Return the (x, y) coordinate for the center point of the cell that contains the specified text.  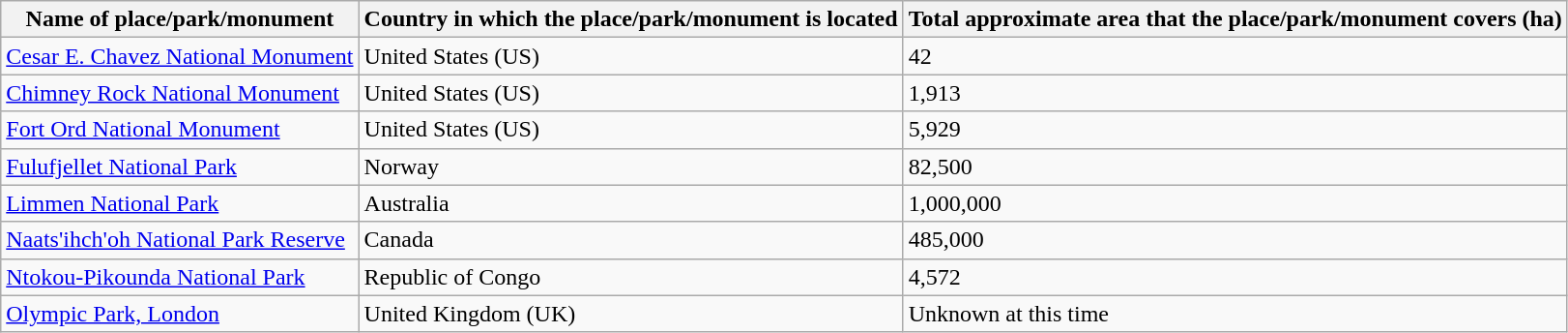
Republic of Congo (630, 277)
1,913 (1235, 93)
5,929 (1235, 130)
Fulufjellet National Park (180, 166)
82,500 (1235, 166)
Cesar E. Chavez National Monument (180, 56)
Limmen National Park (180, 203)
Naats'ihch'oh National Park Reserve (180, 240)
Fort Ord National Monument (180, 130)
Olympic Park, London (180, 314)
Norway (630, 166)
Australia (630, 203)
Country in which the place/park/monument is located (630, 19)
Total approximate area that the place/park/monument covers (ha) (1235, 19)
42 (1235, 56)
Chimney Rock National Monument (180, 93)
United Kingdom (UK) (630, 314)
1,000,000 (1235, 203)
4,572 (1235, 277)
Name of place/park/monument (180, 19)
Ntokou-Pikounda National Park (180, 277)
485,000 (1235, 240)
Canada (630, 240)
Unknown at this time (1235, 314)
